Return (x, y) of the center of cell containing provided text 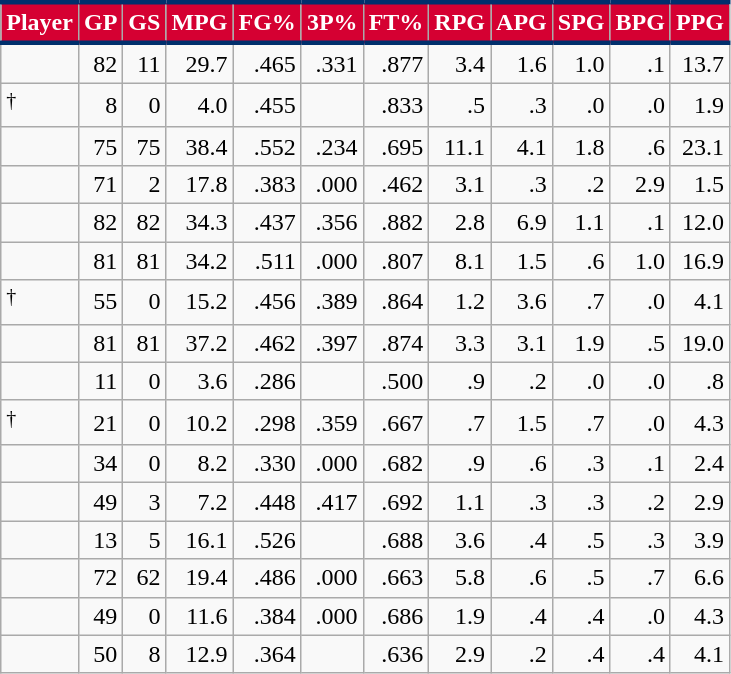
1.8 (581, 146)
.807 (396, 261)
.874 (396, 343)
15.2 (200, 302)
11.6 (200, 616)
12.9 (200, 654)
.486 (267, 578)
RPG (460, 22)
8.2 (200, 464)
GP (100, 22)
7.2 (200, 502)
.286 (267, 381)
.397 (332, 343)
.383 (267, 184)
.331 (332, 63)
1.2 (460, 302)
.877 (396, 63)
12.0 (700, 223)
APG (522, 22)
50 (100, 654)
.663 (396, 578)
3P% (332, 22)
.636 (396, 654)
.456 (267, 302)
1.6 (522, 63)
.417 (332, 502)
.682 (396, 464)
19.0 (700, 343)
5.8 (460, 578)
5 (144, 540)
19.4 (200, 578)
.384 (267, 616)
4.0 (200, 106)
34 (100, 464)
3 (144, 502)
.552 (267, 146)
.359 (332, 422)
GS (144, 22)
.437 (267, 223)
.455 (267, 106)
PPG (700, 22)
21 (100, 422)
16.9 (700, 261)
2.8 (460, 223)
6.9 (522, 223)
.465 (267, 63)
.692 (396, 502)
10.2 (200, 422)
23.1 (700, 146)
.356 (332, 223)
13 (100, 540)
6.6 (700, 578)
8.1 (460, 261)
.882 (396, 223)
.234 (332, 146)
11.1 (460, 146)
.526 (267, 540)
.864 (396, 302)
.298 (267, 422)
.695 (396, 146)
16.1 (200, 540)
3.4 (460, 63)
SPG (581, 22)
55 (100, 302)
.389 (332, 302)
.330 (267, 464)
37.2 (200, 343)
62 (144, 578)
.688 (396, 540)
.448 (267, 502)
34.2 (200, 261)
71 (100, 184)
29.7 (200, 63)
72 (100, 578)
13.7 (700, 63)
FT% (396, 22)
3.9 (700, 540)
FG% (267, 22)
3.3 (460, 343)
.364 (267, 654)
.8 (700, 381)
.500 (396, 381)
Player (40, 22)
.511 (267, 261)
BPG (640, 22)
17.8 (200, 184)
2.4 (700, 464)
.833 (396, 106)
MPG (200, 22)
.667 (396, 422)
2 (144, 184)
34.3 (200, 223)
.686 (396, 616)
38.4 (200, 146)
